Capture the cell that displays the provided text and extract its [X, Y] central coordinate. 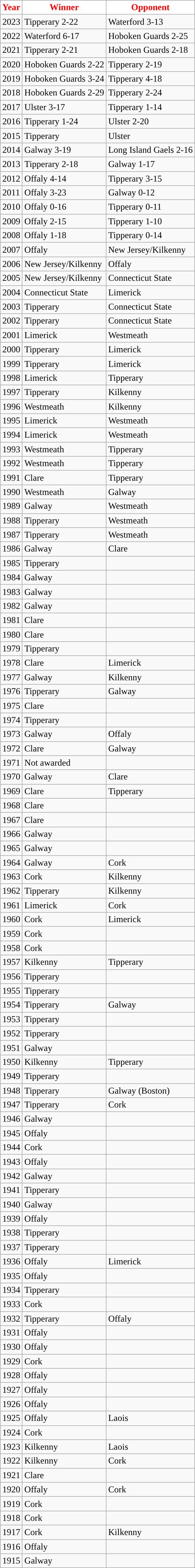
1997 [11, 392]
1942 [11, 1176]
1968 [11, 805]
1966 [11, 834]
1971 [11, 763]
1950 [11, 1062]
Hoboken Guards 2-29 [64, 93]
1951 [11, 1048]
2013 [11, 164]
1959 [11, 934]
1962 [11, 891]
1916 [11, 1547]
1947 [11, 1105]
Offaly 1-18 [64, 235]
1923 [11, 1447]
1987 [11, 535]
1932 [11, 1318]
1996 [11, 406]
1945 [11, 1133]
1925 [11, 1418]
1961 [11, 905]
1958 [11, 948]
1933 [11, 1304]
Tipperary 2-19 [150, 64]
Ulster 3-17 [64, 107]
Winner [64, 7]
2017 [11, 107]
Offaly 0-16 [64, 207]
Offaly 2-15 [64, 221]
Tipperary 2-21 [64, 50]
2012 [11, 179]
Tipperary 3-15 [150, 179]
1980 [11, 635]
2001 [11, 335]
1917 [11, 1532]
2004 [11, 292]
1999 [11, 364]
1963 [11, 877]
1924 [11, 1432]
1919 [11, 1504]
1972 [11, 748]
Waterford 6-17 [64, 36]
1974 [11, 720]
Tipperary 0-11 [150, 207]
1992 [11, 464]
2022 [11, 36]
2014 [11, 150]
1930 [11, 1347]
Year [11, 7]
1973 [11, 734]
1944 [11, 1148]
Waterford 3-13 [150, 22]
Tipperary 2-22 [64, 22]
2018 [11, 93]
Not awarded [64, 763]
2020 [11, 64]
Ulster [150, 136]
1953 [11, 1019]
1952 [11, 1033]
2003 [11, 307]
Galway 0-12 [150, 193]
1946 [11, 1119]
1918 [11, 1518]
Hoboken Guards 3-24 [64, 79]
1991 [11, 478]
Long Island Gaels 2-16 [150, 150]
1941 [11, 1190]
Tipperary 4-18 [150, 79]
1955 [11, 991]
Hoboken Guards 2-22 [64, 64]
2015 [11, 136]
1976 [11, 692]
Galway 3-19 [64, 150]
1938 [11, 1233]
1964 [11, 862]
1931 [11, 1333]
1965 [11, 848]
1995 [11, 421]
1977 [11, 677]
1984 [11, 577]
1935 [11, 1276]
1922 [11, 1461]
2019 [11, 79]
1969 [11, 791]
1990 [11, 492]
2023 [11, 22]
2007 [11, 250]
2010 [11, 207]
1926 [11, 1404]
1937 [11, 1247]
1981 [11, 620]
1936 [11, 1261]
2011 [11, 193]
1929 [11, 1361]
2016 [11, 121]
1957 [11, 962]
Galway 1-17 [150, 164]
2006 [11, 264]
1994 [11, 435]
1956 [11, 976]
1982 [11, 606]
2002 [11, 321]
1928 [11, 1376]
1988 [11, 520]
1970 [11, 777]
Ulster 2-20 [150, 121]
1948 [11, 1091]
2008 [11, 235]
1989 [11, 506]
Tipperary 1-10 [150, 221]
1920 [11, 1489]
Opponent [150, 7]
1915 [11, 1561]
Tipperary 1-14 [150, 107]
2000 [11, 349]
Tipperary 1-24 [64, 121]
1940 [11, 1204]
Offaly 3-23 [64, 193]
1949 [11, 1076]
1975 [11, 706]
1998 [11, 378]
Tipperary 0-14 [150, 235]
Hoboken Guards 2-18 [150, 50]
1967 [11, 820]
2005 [11, 278]
1978 [11, 663]
1985 [11, 563]
2021 [11, 50]
1943 [11, 1162]
1939 [11, 1219]
Tipperary 2-24 [150, 93]
1979 [11, 649]
1921 [11, 1475]
1934 [11, 1290]
2009 [11, 221]
1954 [11, 1005]
Offaly 4-14 [64, 179]
1993 [11, 449]
1983 [11, 592]
Hoboken Guards 2-25 [150, 36]
Galway (Boston) [150, 1091]
1927 [11, 1390]
1960 [11, 920]
Tipperary 2-18 [64, 164]
1986 [11, 549]
